For the text-containing cell, return its midpoint in [x, y] coordinate format. 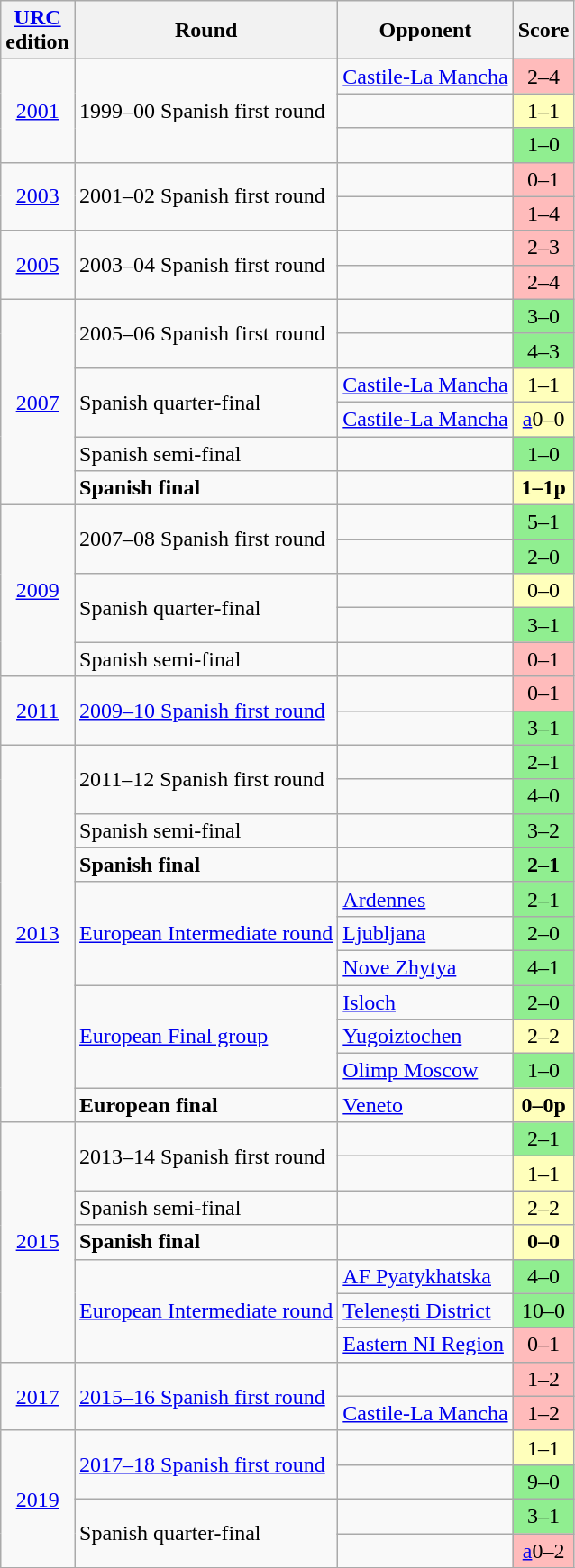
a0–0 [543, 419]
2–3 [543, 248]
AF Pyatykhatska [425, 1276]
10–0 [543, 1310]
Yugoiztochen [425, 1037]
2015–16 Spanish first round [205, 1396]
Round [205, 31]
3–0 [543, 316]
2003 [38, 196]
2005 [38, 265]
4–1 [543, 967]
Eastern NI Region [425, 1345]
2003–04 Spanish first round [205, 265]
Ardennes [425, 899]
2013–14 Spanish first round [205, 1156]
2007–08 Spanish first round [205, 539]
a0–2 [543, 1550]
Isloch [425, 1002]
Nove Zhytya [425, 967]
1–1p [543, 488]
2009 [38, 591]
9–0 [543, 1482]
2007 [38, 402]
4–3 [543, 350]
Opponent [425, 31]
1999–00 Spanish first round [205, 111]
Telenești District [425, 1310]
2011–12 Spanish first round [205, 779]
Ljubljana [425, 933]
2015 [38, 1242]
Olimp Moscow [425, 1071]
European Final group [205, 1037]
Score [543, 31]
Veneto [425, 1105]
2005–06 Spanish first round [205, 333]
2019 [38, 1499]
2009–10 Spanish first round [205, 711]
URCedition [38, 31]
1–4 [543, 213]
3–2 [543, 830]
2001 [38, 111]
2001–02 Spanish first round [205, 196]
2017 [38, 1396]
European final [205, 1105]
0–0p [543, 1105]
2017–18 Spanish first round [205, 1464]
2011 [38, 711]
5–1 [543, 522]
2013 [38, 933]
